Output the (x, y) coordinate of the center of the cell containing the given text.  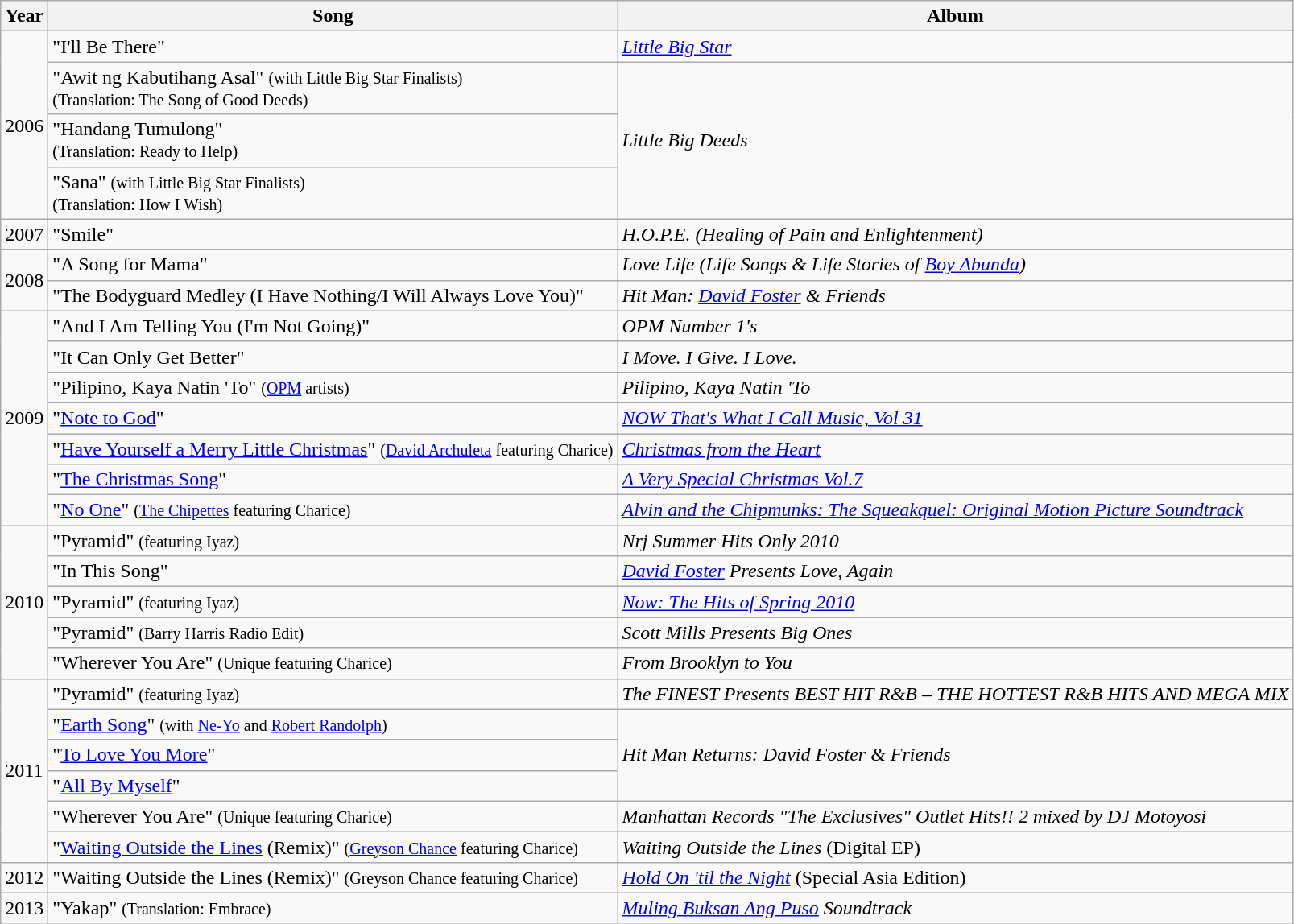
A Very Special Christmas Vol.7 (955, 480)
"Smile" (333, 234)
Manhattan Records "The Exclusives" Outlet Hits!! 2 mixed by DJ Motoyosi (955, 816)
"And I Am Telling You (I'm Not Going)" (333, 326)
"No One" (The Chipettes featuring Charice) (333, 510)
Album (955, 16)
"Note to God" (333, 418)
"Pilipino, Kaya Natin 'To" (OPM artists) (333, 387)
"Handang Tumulong" (Translation: Ready to Help) (333, 140)
Muling Buksan Ang Puso Soundtrack (955, 908)
Hit Man: David Foster & Friends (955, 295)
NOW That's What I Call Music, Vol 31 (955, 418)
"Yakap" (Translation: Embrace) (333, 908)
"Awit ng Kabutihang Asal" (with Little Big Star Finalists)(Translation: The Song of Good Deeds) (333, 89)
2013 (24, 908)
I Move. I Give. I Love. (955, 357)
2012 (24, 877)
Alvin and the Chipmunks: The Squeakquel: Original Motion Picture Soundtrack (955, 510)
"All By Myself" (333, 786)
"The Christmas Song" (333, 480)
Waiting Outside the Lines (Digital EP) (955, 847)
OPM Number 1's (955, 326)
Now: The Hits of Spring 2010 (955, 602)
"Sana" (with Little Big Star Finalists)(Translation: How I Wish) (333, 193)
2011 (24, 770)
Nrj Summer Hits Only 2010 (955, 541)
"Earth Song" (with Ne-Yo and Robert Randolph) (333, 724)
Little Big Deeds (955, 140)
Scott Mills Presents Big Ones (955, 633)
Hold On 'til the Night (Special Asia Edition) (955, 877)
"It Can Only Get Better" (333, 357)
From Brooklyn to You (955, 663)
Pilipino, Kaya Natin 'To (955, 387)
"I'll Be There" (333, 47)
"A Song for Mama" (333, 265)
Little Big Star (955, 47)
2008 (24, 280)
2007 (24, 234)
David Foster Presents Love, Again (955, 571)
2010 (24, 602)
"The Bodyguard Medley (I Have Nothing/I Will Always Love You)" (333, 295)
H.O.P.E. (Healing of Pain and Enlightenment) (955, 234)
"In This Song" (333, 571)
The FINEST Presents BEST HIT R&B – THE HOTTEST R&B HITS AND MEGA MIX (955, 694)
"Have Yourself a Merry Little Christmas" (David Archuleta featuring Charice) (333, 448)
Song (333, 16)
2009 (24, 418)
"To Love You More" (333, 755)
Hit Man Returns: David Foster & Friends (955, 755)
Year (24, 16)
Christmas from the Heart (955, 448)
"Pyramid" (Barry Harris Radio Edit) (333, 633)
2006 (24, 126)
Love Life (Life Songs & Life Stories of Boy Abunda) (955, 265)
